For the text-containing cell, return its midpoint in (X, Y) coordinate format. 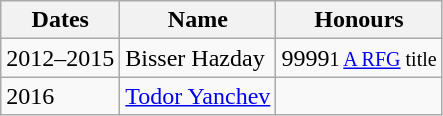
Honours (359, 20)
2016 (60, 96)
Dates (60, 20)
Name (198, 20)
99991 A RFG title (359, 58)
2012–2015 (60, 58)
Bisser Hazday (198, 58)
Todor Yanchev (198, 96)
